Capture the cell that displays the provided text and extract its [x, y] central coordinate. 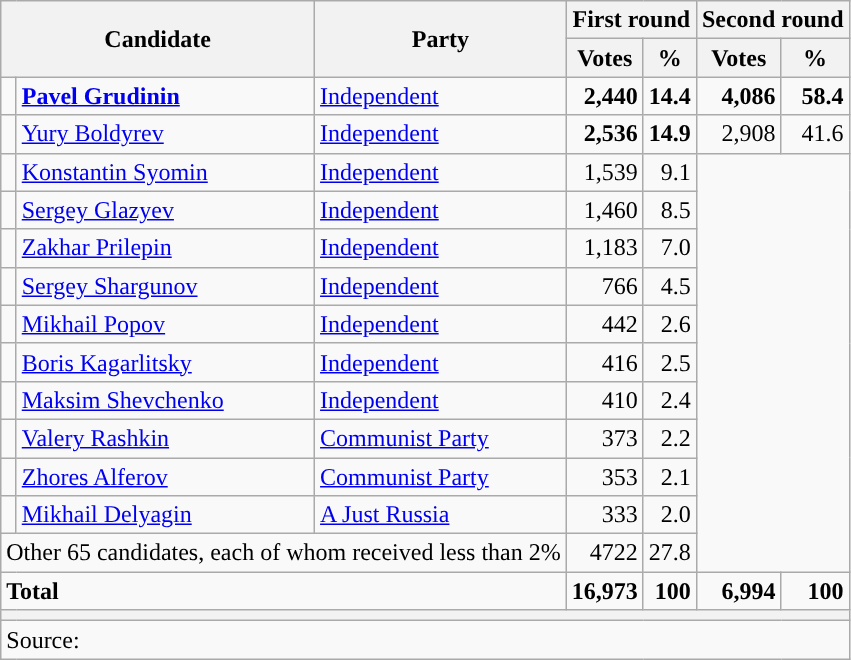
14.9 [670, 134]
Boris Kagarlitsky [165, 362]
Zakhar Prilepin [165, 248]
16,973 [604, 591]
Source: [425, 640]
Candidate [158, 39]
2.0 [670, 515]
Maksim Shevchenko [165, 400]
8.5 [670, 210]
4,086 [738, 96]
410 [604, 400]
Other 65 candidates, each of whom received less than 2% [284, 553]
Pavel Grudinin [165, 96]
Party [441, 39]
First round [631, 20]
2.2 [670, 438]
2,536 [604, 134]
766 [604, 286]
7.0 [670, 248]
27.8 [670, 553]
4.5 [670, 286]
Mikhail Popov [165, 324]
Total [284, 591]
416 [604, 362]
353 [604, 477]
4722 [604, 553]
14.4 [670, 96]
333 [604, 515]
1,460 [604, 210]
Mikhail Delyagin [165, 515]
373 [604, 438]
Valery Rashkin [165, 438]
6,994 [738, 591]
58.4 [815, 96]
41.6 [815, 134]
A Just Russia [441, 515]
2.6 [670, 324]
1,183 [604, 248]
Sergey Glazyev [165, 210]
2,440 [604, 96]
Second round [772, 20]
2,908 [738, 134]
2.5 [670, 362]
Sergey Shargunov [165, 286]
9.1 [670, 172]
442 [604, 324]
1,539 [604, 172]
Zhores Alferov [165, 477]
Yury Boldyrev [165, 134]
2.1 [670, 477]
Konstantin Syomin [165, 172]
2.4 [670, 400]
